Provide the (X, Y) coordinate of the cell's center where the given text is located.  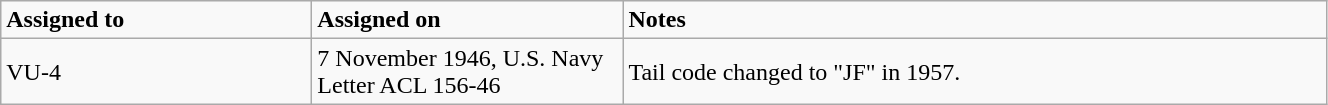
VU-4 (156, 72)
Assigned on (468, 20)
Notes (975, 20)
Assigned to (156, 20)
7 November 1946, U.S. Navy Letter ACL 156-46 (468, 72)
Tail code changed to "JF" in 1957. (975, 72)
